Output the [x, y] coordinate of the center of the cell containing the given text.  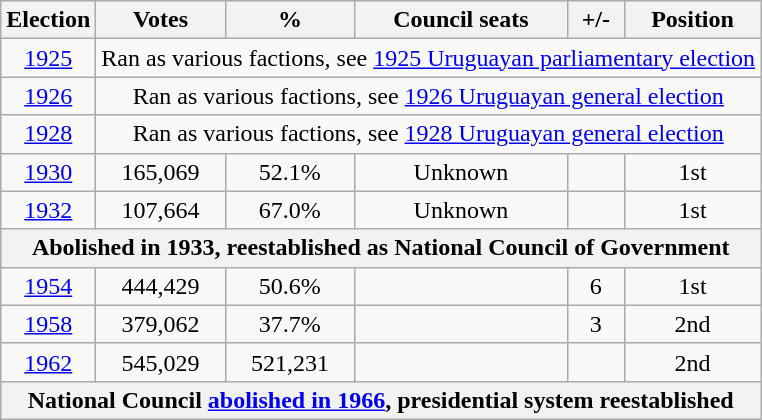
52.1% [290, 172]
67.0% [290, 210]
545,029 [160, 362]
Election [48, 20]
50.6% [290, 286]
1954 [48, 286]
6 [596, 286]
1925 [48, 58]
% [290, 20]
Ran as various factions, see 1928 Uruguayan general election [428, 134]
1930 [48, 172]
521,231 [290, 362]
Abolished in 1933, reestablished as National Council of Government [381, 248]
1932 [48, 210]
+/- [596, 20]
Position [692, 20]
Ran as various factions, see 1926 Uruguayan general election [428, 96]
165,069 [160, 172]
National Council abolished in 1966, presidential system reestablished [381, 400]
3 [596, 324]
37.7% [290, 324]
1928 [48, 134]
1962 [48, 362]
107,664 [160, 210]
Votes [160, 20]
1926 [48, 96]
Council seats [462, 20]
Ran as various factions, see 1925 Uruguayan parliamentary election [428, 58]
379,062 [160, 324]
1958 [48, 324]
444,429 [160, 286]
